Output the [X, Y] coordinate of the center of the cell containing the given text.  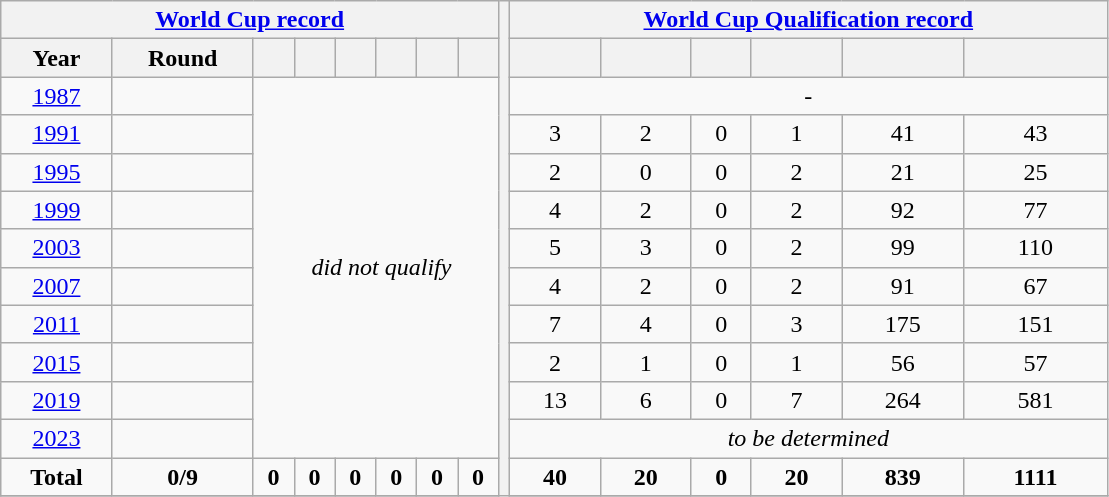
1111 [1036, 477]
1999 [56, 210]
World Cup record [250, 20]
21 [903, 172]
92 [903, 210]
2019 [56, 400]
77 [1036, 210]
25 [1036, 172]
2007 [56, 286]
1995 [56, 172]
2003 [56, 248]
6 [646, 400]
175 [903, 324]
41 [903, 134]
2011 [56, 324]
57 [1036, 362]
99 [903, 248]
13 [556, 400]
110 [1036, 248]
151 [1036, 324]
839 [903, 477]
43 [1036, 134]
did not qualify [381, 268]
67 [1036, 286]
2015 [56, 362]
Year [56, 58]
91 [903, 286]
5 [556, 248]
World Cup Qualification record [808, 20]
to be determined [808, 438]
1987 [56, 96]
581 [1036, 400]
0/9 [182, 477]
Total [56, 477]
264 [903, 400]
2023 [56, 438]
Round [182, 58]
- [808, 96]
1991 [56, 134]
40 [556, 477]
56 [903, 362]
